Capture the cell that displays the provided text and extract its [x, y] central coordinate. 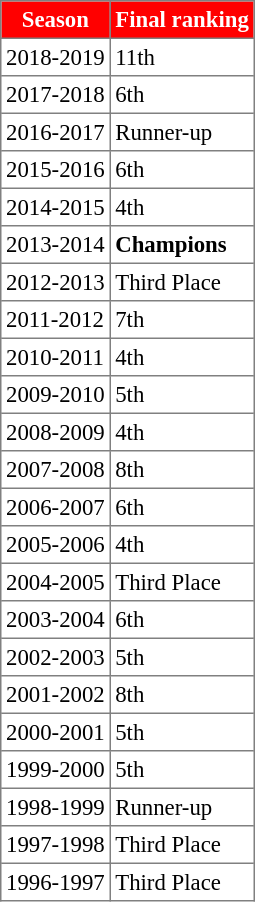
2013-2014 [56, 245]
2012-2013 [56, 282]
1998-1999 [56, 807]
7th [182, 320]
Season [56, 20]
2011-2012 [56, 320]
2010-2011 [56, 357]
2018-2019 [56, 57]
2002-2003 [56, 657]
2006-2007 [56, 507]
2005-2006 [56, 545]
2015-2016 [56, 170]
2017-2018 [56, 95]
2014-2015 [56, 207]
Final ranking [182, 20]
1997-1998 [56, 845]
2009-2010 [56, 395]
2004-2005 [56, 582]
11th [182, 57]
1999-2000 [56, 770]
2016-2017 [56, 132]
2001-2002 [56, 695]
2000-2001 [56, 732]
2008-2009 [56, 432]
2003-2004 [56, 620]
Champions [182, 245]
1996-1997 [56, 882]
2007-2008 [56, 470]
